Determine the (X, Y) coordinate at the center of the cell enclosing the given text.  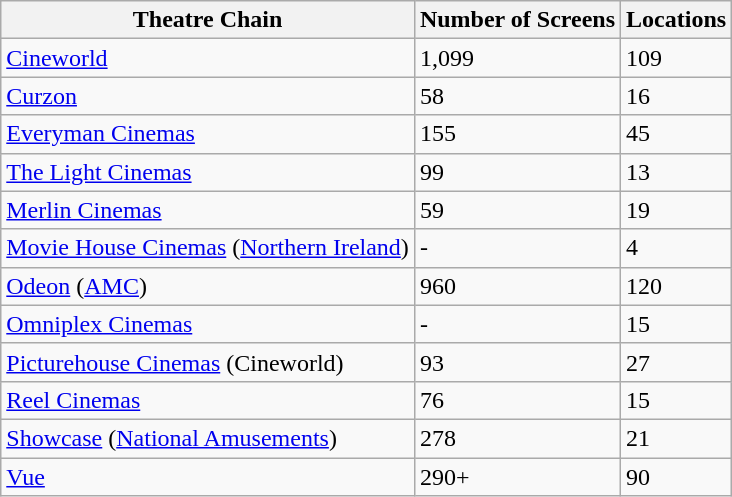
76 (517, 400)
Number of Screens (517, 20)
Vue (208, 477)
16 (676, 96)
278 (517, 438)
Movie House Cinemas (Northern Ireland) (208, 248)
90 (676, 477)
Showcase (National Amusements) (208, 438)
Odeon (AMC) (208, 286)
109 (676, 58)
99 (517, 172)
Omniplex Cinemas (208, 324)
Picturehouse Cinemas (Cineworld) (208, 362)
Theatre Chain (208, 20)
59 (517, 210)
1,099 (517, 58)
Merlin Cinemas (208, 210)
27 (676, 362)
Everyman Cinemas (208, 134)
93 (517, 362)
Locations (676, 20)
4 (676, 248)
Cineworld (208, 58)
45 (676, 134)
13 (676, 172)
The Light Cinemas (208, 172)
19 (676, 210)
960 (517, 286)
Curzon (208, 96)
290+ (517, 477)
120 (676, 286)
58 (517, 96)
21 (676, 438)
155 (517, 134)
Reel Cinemas (208, 400)
